Detect which cell encompasses the target text, then output its [x, y] center coordinate. 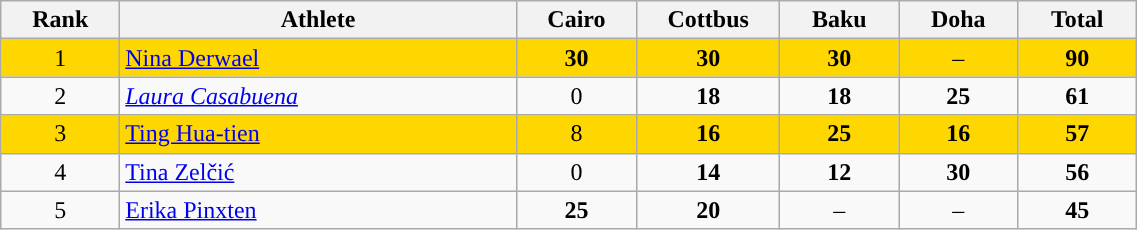
90 [1078, 58]
14 [708, 172]
57 [1078, 134]
5 [60, 210]
Nina Derwael [318, 58]
Cairo [576, 20]
20 [708, 210]
2 [60, 96]
Ting Hua-tien [318, 134]
Erika Pinxten [318, 210]
Baku [840, 20]
3 [60, 134]
56 [1078, 172]
Cottbus [708, 20]
Tina Zelčić [318, 172]
Rank [60, 20]
12 [840, 172]
1 [60, 58]
8 [576, 134]
Doha [958, 20]
Total [1078, 20]
4 [60, 172]
45 [1078, 210]
61 [1078, 96]
Laura Casabuena [318, 96]
Athlete [318, 20]
